Scan for the cell matching the given text and deliver its [x, y] coordinate at center. 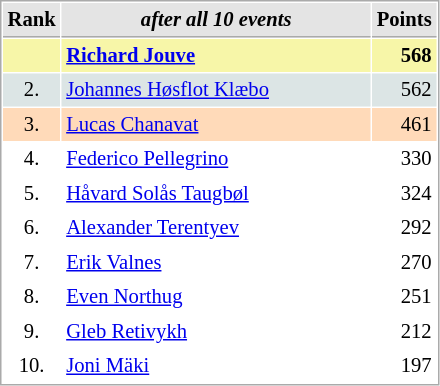
251 [404, 296]
3. [32, 124]
461 [404, 124]
292 [404, 228]
after all 10 events [216, 20]
6. [32, 228]
5. [32, 194]
Richard Jouve [216, 56]
Johannes Høsflot Klæbo [216, 90]
Håvard Solås Taugbøl [216, 194]
9. [32, 332]
324 [404, 194]
330 [404, 158]
10. [32, 366]
Alexander Terentyev [216, 228]
568 [404, 56]
8. [32, 296]
Points [404, 20]
4. [32, 158]
197 [404, 366]
Lucas Chanavat [216, 124]
562 [404, 90]
2. [32, 90]
Joni Mäki [216, 366]
Gleb Retivykh [216, 332]
7. [32, 262]
Erik Valnes [216, 262]
Even Northug [216, 296]
Federico Pellegrino [216, 158]
270 [404, 262]
Rank [32, 20]
212 [404, 332]
